Determine the (x, y) coordinate at the center of the cell enclosing the given text.  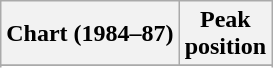
Peakposition (225, 34)
Chart (1984–87) (90, 34)
